Capture the cell that displays the provided text and extract its (x, y) central coordinate. 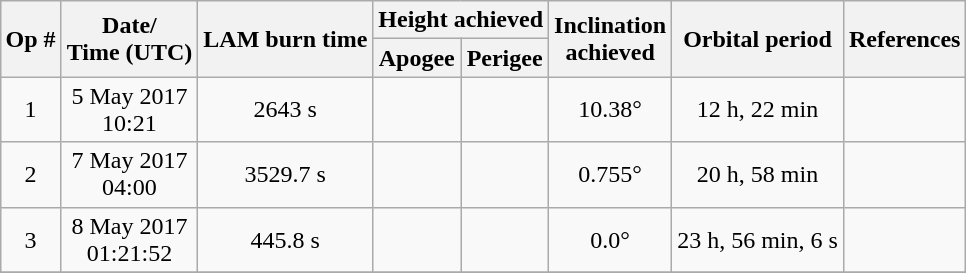
20 h, 58 min (758, 174)
Orbital period (758, 39)
Op # (30, 39)
0.0° (610, 240)
2 (30, 174)
Date/Time (UTC) (130, 39)
3 (30, 240)
References (904, 39)
8 May 2017 01:21:52 (130, 240)
12 h, 22 min (758, 110)
Inclinationachieved (610, 39)
23 h, 56 min, 6 s (758, 240)
Perigee (505, 58)
7 May 2017 04:00 (130, 174)
3529.7 s (286, 174)
445.8 s (286, 240)
0.755° (610, 174)
1 (30, 110)
Height achieved (461, 20)
LAM burn time (286, 39)
10.38° (610, 110)
2643 s (286, 110)
Apogee (417, 58)
5 May 2017 10:21 (130, 110)
